Identify which cell holds the provided text, then report its [X, Y] central coordinate. 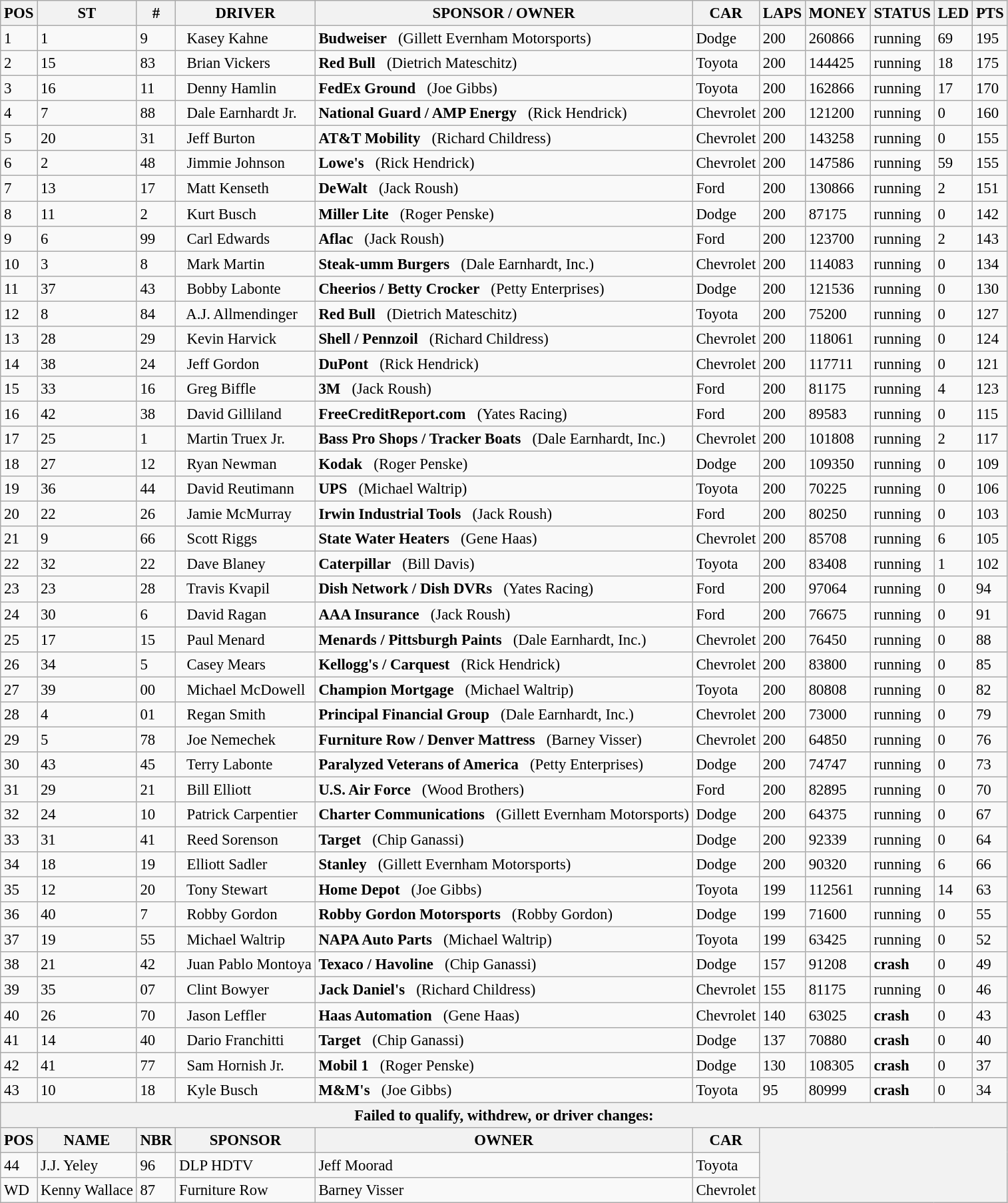
Scott Riggs [245, 539]
103 [990, 514]
Kasey Kahne [245, 39]
Irwin Industrial Tools (Jack Roush) [503, 514]
07 [156, 990]
WD [19, 1190]
63025 [838, 1015]
Principal Financial Group (Dale Earnhardt, Inc.) [503, 715]
91 [990, 614]
109350 [838, 464]
64850 [838, 739]
157 [783, 965]
118061 [838, 339]
Ryan Newman [245, 464]
LAPS [783, 13]
101808 [838, 439]
M&M's (Joe Gibbs) [503, 1090]
NBR [156, 1140]
Kyle Busch [245, 1090]
87175 [838, 214]
Paralyzed Veterans of America (Petty Enterprises) [503, 765]
175 [990, 63]
Michael McDowell [245, 689]
Dario Franchitti [245, 1040]
Aflac (Jack Roush) [503, 238]
64375 [838, 815]
Patrick Carpentier [245, 815]
Bill Elliott [245, 789]
94 [990, 590]
DLP HDTV [245, 1165]
Terry Labonte [245, 765]
Steak-umm Burgers (Dale Earnhardt, Inc.) [503, 264]
91208 [838, 965]
Denny Hamlin [245, 89]
160 [990, 113]
Jeff Burton [245, 139]
73000 [838, 715]
121536 [838, 288]
46 [990, 990]
85 [990, 664]
73 [990, 765]
3M (Jack Roush) [503, 389]
195 [990, 39]
106 [990, 489]
63 [990, 890]
162866 [838, 89]
137 [783, 1040]
Greg Biffle [245, 389]
Casey Mears [245, 664]
DRIVER [245, 13]
87 [156, 1190]
NAPA Auto Parts (Michael Waltrip) [503, 940]
79 [990, 715]
170 [990, 89]
63425 [838, 940]
LED [953, 13]
52 [990, 940]
Joe Nemechek [245, 739]
Budweiser (Gillett Evernham Motorsports) [503, 39]
80999 [838, 1090]
144425 [838, 63]
Kenny Wallace [87, 1190]
David Reutimann [245, 489]
01 [156, 715]
48 [156, 163]
76675 [838, 614]
Kellogg's / Carquest (Rick Hendrick) [503, 664]
Kurt Busch [245, 214]
DeWalt (Jack Roush) [503, 189]
95 [783, 1090]
77 [156, 1065]
64 [990, 840]
Mobil 1 (Roger Penske) [503, 1065]
Michael Waltrip [245, 940]
49 [990, 965]
123 [990, 389]
Brian Vickers [245, 63]
Martin Truex Jr. [245, 439]
SPONSOR / OWNER [503, 13]
Jason Leffler [245, 1015]
STATUS [902, 13]
NAME [87, 1140]
147586 [838, 163]
67 [990, 815]
70880 [838, 1040]
Dish Network / Dish DVRs (Yates Racing) [503, 590]
112561 [838, 890]
121200 [838, 113]
Bobby Labonte [245, 288]
Bass Pro Shops / Tracker Boats (Dale Earnhardt, Inc.) [503, 439]
45 [156, 765]
130866 [838, 189]
PTS [990, 13]
J.J. Yeley [87, 1165]
143 [990, 238]
Jeff Moorad [503, 1165]
Barney Visser [503, 1190]
Travis Kvapil [245, 590]
151 [990, 189]
Cheerios / Betty Crocker (Petty Enterprises) [503, 288]
59 [953, 163]
U.S. Air Force (Wood Brothers) [503, 789]
Sam Hornish Jr. [245, 1065]
140 [783, 1015]
142 [990, 214]
96 [156, 1165]
Charter Communications (Gillett Evernham Motorsports) [503, 815]
MONEY [838, 13]
134 [990, 264]
90320 [838, 865]
Furniture Row [245, 1190]
89583 [838, 414]
Matt Kenseth [245, 189]
Lowe's (Rick Hendrick) [503, 163]
Robby Gordon Motorsports (Robby Gordon) [503, 915]
AAA Insurance (Jack Roush) [503, 614]
Failed to qualify, withdrew, or driver changes: [504, 1115]
76450 [838, 639]
82 [990, 689]
71600 [838, 915]
109 [990, 464]
National Guard / AMP Energy (Rick Hendrick) [503, 113]
Jack Daniel's (Richard Childress) [503, 990]
Robby Gordon [245, 915]
124 [990, 339]
AT&T Mobility (Richard Childress) [503, 139]
83800 [838, 664]
State Water Heaters (Gene Haas) [503, 539]
114083 [838, 264]
121 [990, 364]
83 [156, 63]
70225 [838, 489]
Regan Smith [245, 715]
SPONSOR [245, 1140]
Miller Lite (Roger Penske) [503, 214]
Paul Menard [245, 639]
Dave Blaney [245, 564]
FreeCreditReport.com (Yates Racing) [503, 414]
Carl Edwards [245, 238]
Stanley (Gillett Evernham Motorsports) [503, 865]
260866 [838, 39]
97064 [838, 590]
123700 [838, 238]
Mark Martin [245, 264]
117711 [838, 364]
69 [953, 39]
Dale Earnhardt Jr. [245, 113]
85708 [838, 539]
Jamie McMurray [245, 514]
Shell / Pennzoil (Richard Childress) [503, 339]
Kevin Harvick [245, 339]
David Gilliland [245, 414]
Elliott Sadler [245, 865]
Texaco / Havoline (Chip Ganassi) [503, 965]
115 [990, 414]
A.J. Allmendinger [245, 314]
Kodak (Roger Penske) [503, 464]
Reed Sorenson [245, 840]
Menards / Pittsburgh Paints (Dale Earnhardt, Inc.) [503, 639]
102 [990, 564]
FedEx Ground (Joe Gibbs) [503, 89]
Juan Pablo Montoya [245, 965]
Haas Automation (Gene Haas) [503, 1015]
ST [87, 13]
Champion Mortgage (Michael Waltrip) [503, 689]
108305 [838, 1065]
76 [990, 739]
UPS (Michael Waltrip) [503, 489]
75200 [838, 314]
74747 [838, 765]
Furniture Row / Denver Mattress (Barney Visser) [503, 739]
80250 [838, 514]
99 [156, 238]
83408 [838, 564]
Clint Bowyer [245, 990]
Tony Stewart [245, 890]
Jeff Gordon [245, 364]
Home Depot (Joe Gibbs) [503, 890]
80808 [838, 689]
78 [156, 739]
143258 [838, 139]
105 [990, 539]
82895 [838, 789]
117 [990, 439]
84 [156, 314]
92339 [838, 840]
DuPont (Rick Hendrick) [503, 364]
David Ragan [245, 614]
OWNER [503, 1140]
127 [990, 314]
# [156, 13]
00 [156, 689]
Caterpillar (Bill Davis) [503, 564]
Jimmie Johnson [245, 163]
